Find where the given text appears and provide that cell's center as [x, y] coordinate. 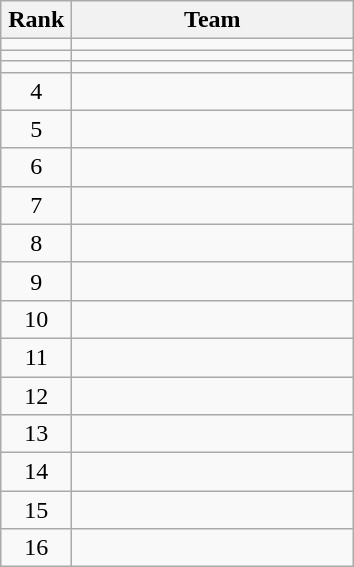
16 [36, 548]
10 [36, 319]
7 [36, 205]
15 [36, 510]
Team [212, 20]
9 [36, 281]
13 [36, 434]
6 [36, 167]
4 [36, 91]
12 [36, 395]
14 [36, 472]
11 [36, 357]
Rank [36, 20]
8 [36, 243]
5 [36, 129]
